Return [X, Y] of the center of cell containing provided text 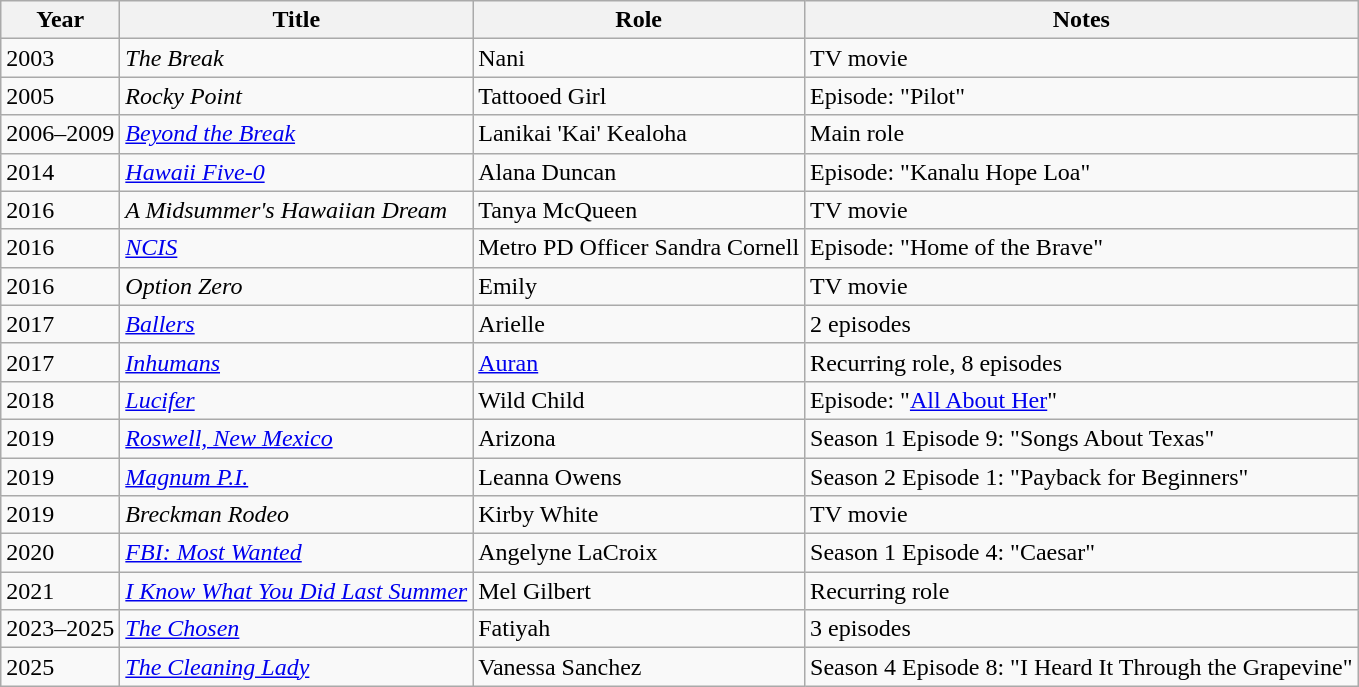
3 episodes [1082, 629]
2005 [60, 96]
Auran [639, 362]
Option Zero [296, 286]
Mel Gilbert [639, 591]
Arizona [639, 438]
Inhumans [296, 362]
Kirby White [639, 515]
Season 1 Episode 9: "Songs About Texas" [1082, 438]
Year [60, 20]
Season 1 Episode 4: "Caesar" [1082, 553]
2023–2025 [60, 629]
Episode: "Home of the Brave" [1082, 248]
Season 4 Episode 8: "I Heard It Through the Grapevine" [1082, 667]
Tattooed Girl [639, 96]
The Cleaning Lady [296, 667]
Vanessa Sanchez [639, 667]
Magnum P.I. [296, 477]
Breckman Rodeo [296, 515]
Metro PD Officer Sandra Cornell [639, 248]
Lucifer [296, 400]
Rocky Point [296, 96]
Episode: "Pilot" [1082, 96]
Nani [639, 58]
Hawaii Five-0 [296, 172]
Ballers [296, 324]
A Midsummer's Hawaiian Dream [296, 210]
2003 [60, 58]
Leanna Owens [639, 477]
Wild Child [639, 400]
2014 [60, 172]
2020 [60, 553]
Tanya McQueen [639, 210]
Emily [639, 286]
Fatiyah [639, 629]
2018 [60, 400]
Episode: "Kanalu Hope Loa" [1082, 172]
2006–2009 [60, 134]
Recurring role [1082, 591]
Title [296, 20]
2 episodes [1082, 324]
Roswell, New Mexico [296, 438]
Season 2 Episode 1: "Payback for Beginners" [1082, 477]
Beyond the Break [296, 134]
2021 [60, 591]
Notes [1082, 20]
Alana Duncan [639, 172]
NCIS [296, 248]
The Chosen [296, 629]
Main role [1082, 134]
The Break [296, 58]
FBI: Most Wanted [296, 553]
Recurring role, 8 episodes [1082, 362]
Episode: "All About Her" [1082, 400]
Lanikai 'Kai' Kealoha [639, 134]
Arielle [639, 324]
2025 [60, 667]
Angelyne LaCroix [639, 553]
I Know What You Did Last Summer [296, 591]
Role [639, 20]
